Determine the (X, Y) coordinate at the center of the cell enclosing the given text.  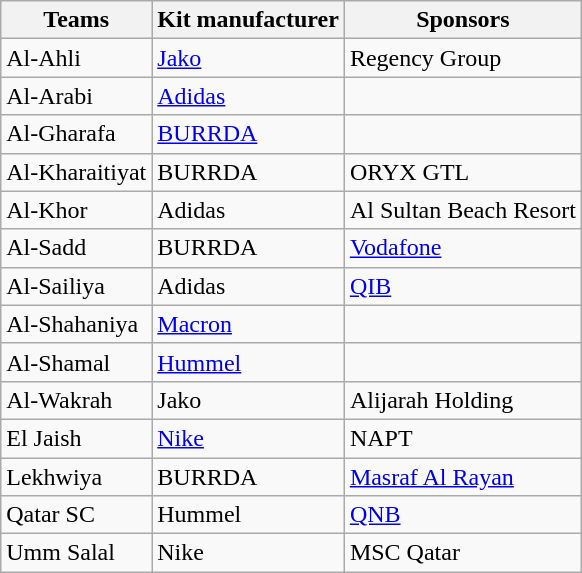
Masraf Al Rayan (462, 477)
Al-Wakrah (76, 400)
Umm Salal (76, 553)
Al-Sadd (76, 248)
Lekhwiya (76, 477)
Al-Gharafa (76, 134)
Al-Kharaitiyat (76, 172)
Vodafone (462, 248)
Alijarah Holding (462, 400)
ORYX GTL (462, 172)
Al-Sailiya (76, 286)
Al-Arabi (76, 96)
QNB (462, 515)
Qatar SC (76, 515)
Sponsors (462, 20)
Regency Group (462, 58)
Al-Khor (76, 210)
Al Sultan Beach Resort (462, 210)
Al-Ahli (76, 58)
Kit manufacturer (248, 20)
MSC Qatar (462, 553)
El Jaish (76, 438)
Al-Shahaniya (76, 324)
Teams (76, 20)
Macron (248, 324)
QIB (462, 286)
Al-Shamal (76, 362)
NAPT (462, 438)
